Determine the [x, y] coordinate at the center of the cell enclosing the given text.  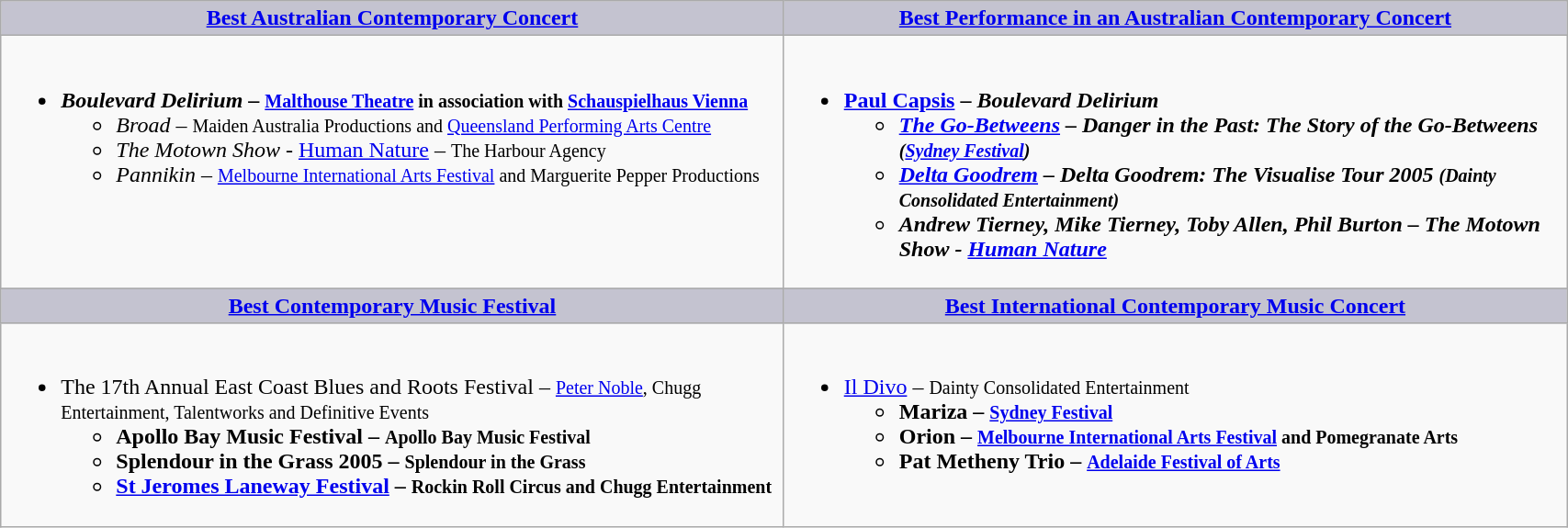
Best Contemporary Music Festival [392, 306]
Best International Contemporary Music Concert [1175, 306]
Best Performance in an Australian Contemporary Concert [1175, 18]
Best Australian Contemporary Concert [392, 18]
